Detect which cell encompasses the target text, then output its (X, Y) center coordinate. 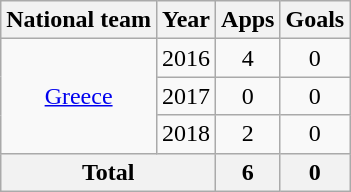
2 (248, 134)
2016 (186, 58)
6 (248, 172)
Goals (315, 20)
2018 (186, 134)
4 (248, 58)
Greece (79, 96)
Apps (248, 20)
National team (79, 20)
2017 (186, 96)
Total (108, 172)
Year (186, 20)
